Search for the cell housing the specified text and yield its (x, y) center coordinate. 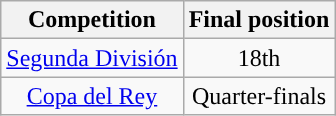
Quarter-finals (259, 96)
18th (259, 58)
Copa del Rey (92, 96)
Final position (259, 20)
Competition (92, 20)
Segunda División (92, 58)
